Identify which cell holds the provided text, then report its [X, Y] central coordinate. 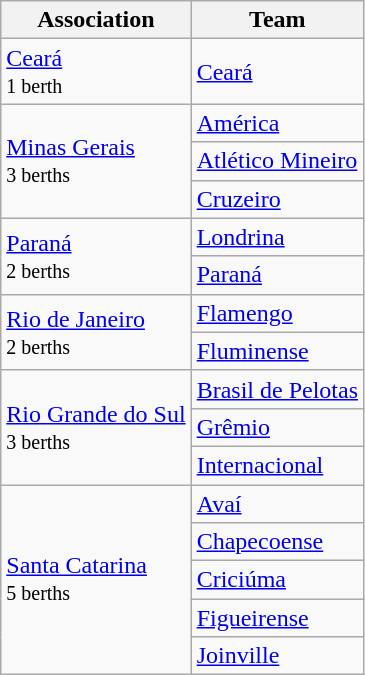
Flamengo [277, 313]
Association [96, 20]
Brasil de Pelotas [277, 389]
Team [277, 20]
Rio Grande do Sul3 berths [96, 427]
Ceará1 berth [96, 72]
Paraná [277, 275]
Figueirense [277, 618]
Santa Catarina5 berths [96, 579]
Chapecoense [277, 542]
Avaí [277, 503]
Londrina [277, 237]
Atlético Mineiro [277, 161]
Fluminense [277, 351]
Minas Gerais3 berths [96, 161]
Cruzeiro [277, 199]
Criciúma [277, 580]
Paraná2 berths [96, 256]
Ceará [277, 72]
Internacional [277, 465]
América [277, 123]
Rio de Janeiro2 berths [96, 332]
Grêmio [277, 427]
Joinville [277, 656]
